Return [x, y] of the center of cell containing provided text 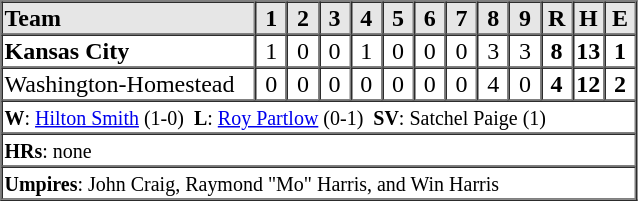
Team [129, 18]
W: Hilton Smith (1-0) L: Roy Partlow (0-1) SV: Satchel Paige (1) [319, 116]
9 [525, 18]
13 [588, 50]
Kansas City [129, 50]
Umpires: John Craig, Raymond "Mo" Harris, and Win Harris [319, 182]
7 [462, 18]
12 [588, 84]
E [620, 18]
6 [430, 18]
H [588, 18]
Washington-Homestead [129, 84]
R [557, 18]
5 [398, 18]
HRs: none [319, 150]
